Identify which cell holds the provided text, then report its (X, Y) central coordinate. 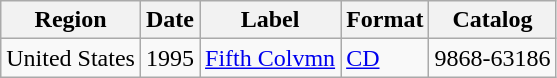
Fifth Colvmn (270, 58)
9868-63186 (492, 58)
Format (385, 20)
Region (71, 20)
Date (170, 20)
United States (71, 58)
1995 (170, 58)
Label (270, 20)
Catalog (492, 20)
CD (385, 58)
